Extract the [X, Y] coordinate from the center of the cell holding the provided text.  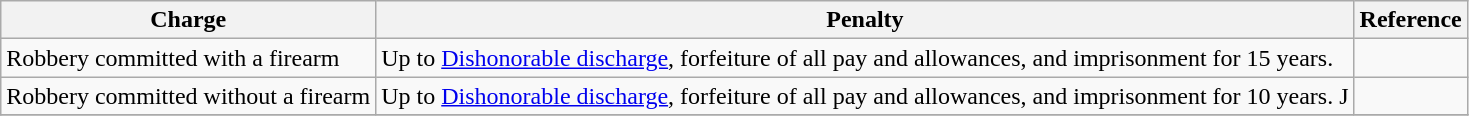
Charge [188, 20]
Up to Dishonorable discharge, forfeiture of all pay and allowances, and imprisonment for 10 years. J [865, 96]
Penalty [865, 20]
Robbery committed without a firearm [188, 96]
Reference [1410, 20]
Robbery committed with a firearm [188, 58]
Up to Dishonorable discharge, forfeiture of all pay and allowances, and imprisonment for 15 years. [865, 58]
